Return the [X, Y] coordinate for the center point of the cell that contains the specified text.  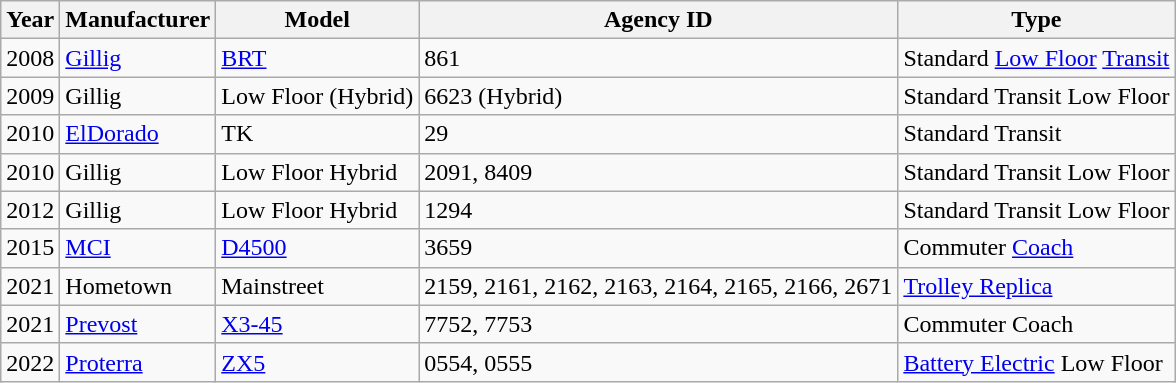
ZX5 [318, 362]
2015 [30, 248]
2009 [30, 96]
D4500 [318, 248]
Battery Electric Low Floor [1036, 362]
Agency ID [658, 20]
2159, 2161, 2162, 2163, 2164, 2165, 2166, 2671 [658, 286]
861 [658, 58]
X3-45 [318, 324]
7752, 7753 [658, 324]
2008 [30, 58]
Low Floor (Hybrid) [318, 96]
Year [30, 20]
2012 [30, 210]
0554, 0555 [658, 362]
Standard Low Floor Transit [1036, 58]
29 [658, 134]
Proterra [138, 362]
Model [318, 20]
Prevost [138, 324]
2091, 8409 [658, 172]
BRT [318, 58]
Trolley Replica [1036, 286]
Standard Transit [1036, 134]
1294 [658, 210]
ElDorado [138, 134]
2022 [30, 362]
Manufacturer [138, 20]
Type [1036, 20]
Mainstreet [318, 286]
6623 (Hybrid) [658, 96]
Hometown [138, 286]
3659 [658, 248]
TK [318, 134]
MCI [138, 248]
